For the text-containing cell, return its midpoint in (X, Y) coordinate format. 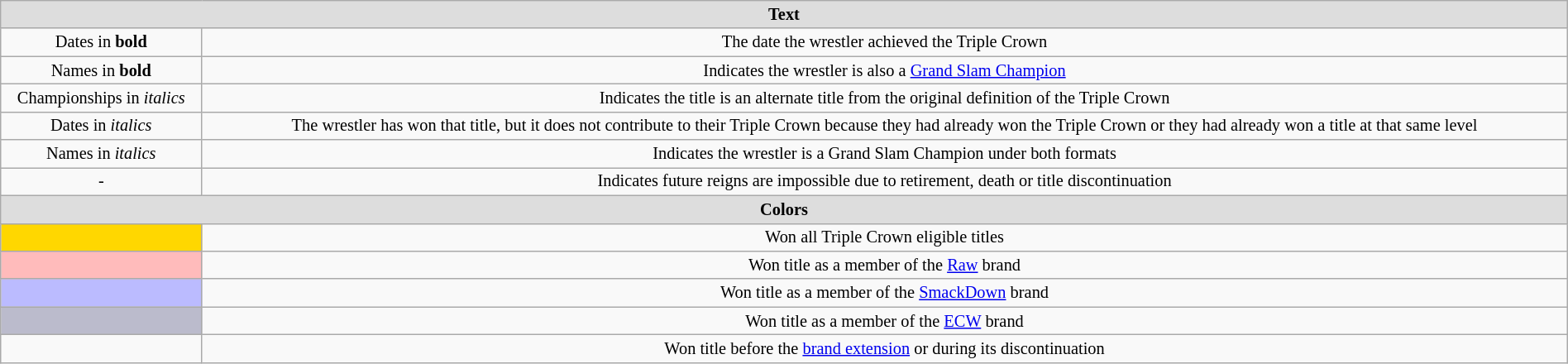
Won title as a member of the SmackDown brand (885, 293)
Won title before the brand extension or during its discontinuation (885, 348)
Text (784, 14)
Names in italics (101, 154)
Names in bold (101, 70)
Won title as a member of the ECW brand (885, 321)
Indicates the wrestler is a Grand Slam Champion under both formats (885, 154)
The date the wrestler achieved the Triple Crown (885, 42)
Dates in bold (101, 42)
- (101, 181)
Indicates the title is an alternate title from the original definition of the Triple Crown (885, 98)
Indicates the wrestler is also a Grand Slam Champion (885, 70)
Championships in italics (101, 98)
Won all Triple Crown eligible titles (885, 237)
Colors (784, 209)
Dates in italics (101, 126)
Indicates future reigns are impossible due to retirement, death or title discontinuation (885, 181)
Won title as a member of the Raw brand (885, 265)
